Extract the (X, Y) coordinate from the center of the cell holding the provided text.  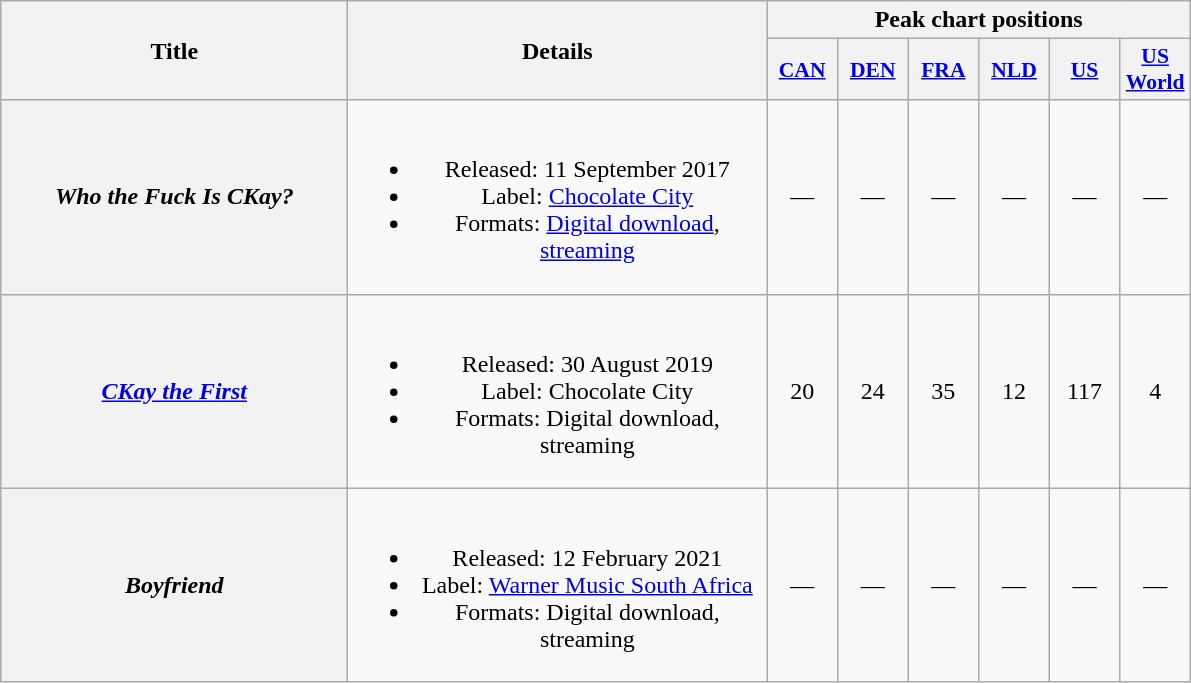
Released: 12 February 2021Label: Warner Music South AfricaFormats: Digital download, streaming (558, 585)
20 (802, 391)
CAN (802, 70)
Details (558, 50)
CKay the First (174, 391)
Who the Fuck Is CKay? (174, 197)
35 (944, 391)
DEN (872, 70)
Title (174, 50)
Released: 11 September 2017Label: Chocolate CityFormats: Digital download, streaming (558, 197)
24 (872, 391)
12 (1014, 391)
4 (1156, 391)
Peak chart positions (979, 20)
117 (1084, 391)
NLD (1014, 70)
US (1084, 70)
Boyfriend (174, 585)
USWorld (1156, 70)
FRA (944, 70)
Released: 30 August 2019Label: Chocolate CityFormats: Digital download, streaming (558, 391)
